Output the (X, Y) coordinate of the center of the cell containing the given text.  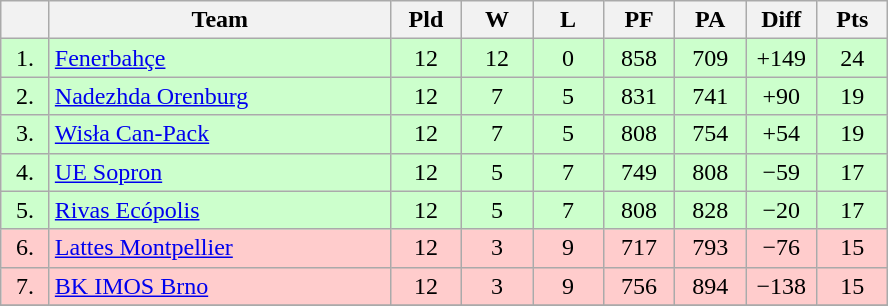
Rivas Ecópolis (220, 210)
793 (710, 248)
−76 (782, 248)
831 (640, 96)
24 (852, 58)
Nadezhda Orenburg (220, 96)
828 (710, 210)
W (496, 20)
L (568, 20)
0 (568, 58)
2. (26, 96)
5. (26, 210)
BK IMOS Brno (220, 286)
749 (640, 172)
−20 (782, 210)
Lattes Montpellier (220, 248)
Wisła Can-Pack (220, 134)
+54 (782, 134)
717 (640, 248)
754 (710, 134)
709 (710, 58)
756 (640, 286)
Pld (426, 20)
Team (220, 20)
7. (26, 286)
Fenerbahçe (220, 58)
PA (710, 20)
1. (26, 58)
894 (710, 286)
PF (640, 20)
UE Sopron (220, 172)
741 (710, 96)
+90 (782, 96)
Pts (852, 20)
−138 (782, 286)
4. (26, 172)
858 (640, 58)
+149 (782, 58)
Diff (782, 20)
6. (26, 248)
−59 (782, 172)
3. (26, 134)
